Capture the cell that displays the provided text and extract its (X, Y) central coordinate. 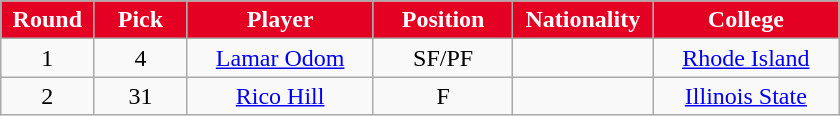
Illinois State (746, 96)
F (443, 96)
Nationality (583, 20)
Round (48, 20)
SF/PF (443, 58)
Player (280, 20)
1 (48, 58)
Rico Hill (280, 96)
31 (140, 96)
2 (48, 96)
Rhode Island (746, 58)
Position (443, 20)
Lamar Odom (280, 58)
4 (140, 58)
Pick (140, 20)
College (746, 20)
